Return [x, y] of the center of cell containing provided text 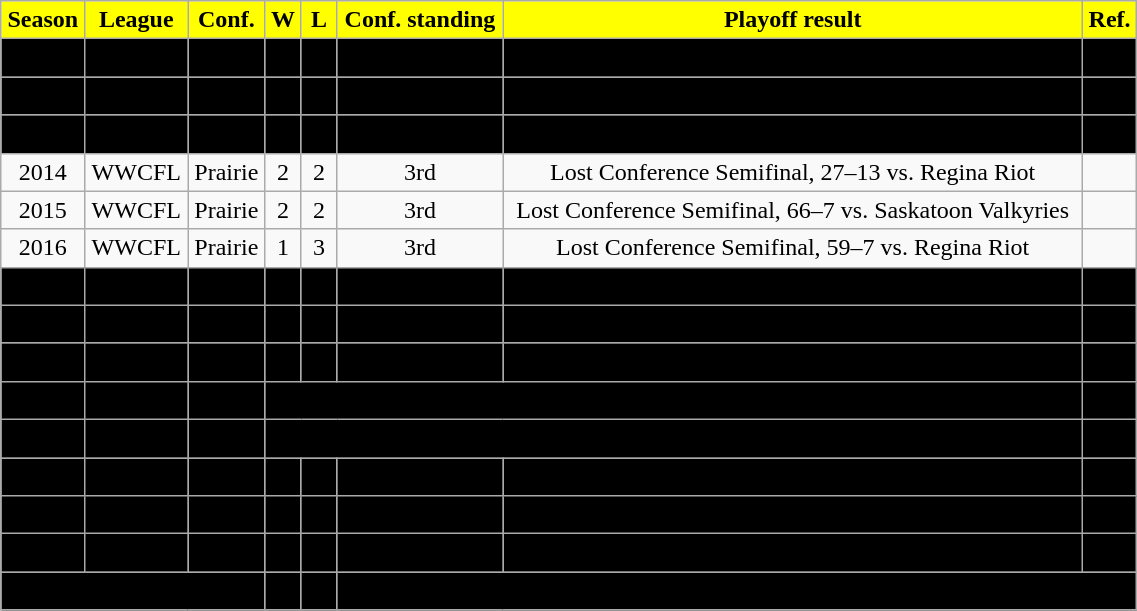
Totals (2011–2023) [133, 591]
2014 [43, 172]
2021 [43, 438]
2020 [43, 400]
— [420, 553]
2013 [43, 134]
2018 [43, 324]
2024 [43, 553]
League [136, 20]
2022 [43, 477]
2012 [43, 96]
9 [283, 591]
Ref. [1110, 20]
2023 [43, 515]
Lost Conference Semifinal, 59–7 vs. Regina Riot [792, 248]
35 [319, 591]
2015 [43, 210]
2017 [43, 286]
Season [43, 20]
Lost Quarterfinal, 66–0 vs. Saskatoon Valkyries [792, 362]
Conf. standing [420, 20]
2016 [43, 248]
Lost Conference Semifinal, 25–7 vs. Regina Riot [792, 96]
Forfeit Conference Semifinal vs. Saskatoon Valkyries [792, 58]
W [283, 20]
Lost Conference Semifinal, 27–13 vs. Regina Riot [792, 172]
Lost Conference Semifinal, 66–7 vs. Saskatoon Valkyries [792, 210]
Conf. [226, 20]
L [319, 20]
Playoff result [792, 20]
2011 [43, 58]
2019 [43, 362]
Did not play [792, 553]
